Output the (X, Y) coordinate of the center of the cell containing the given text.  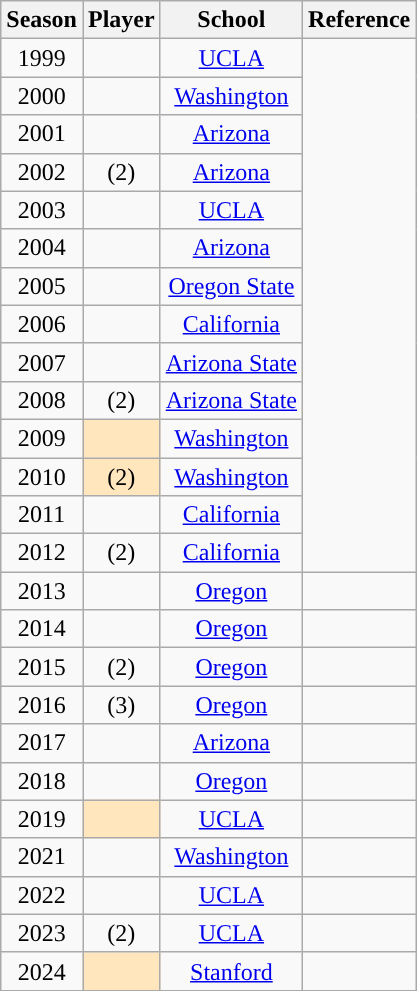
2015 (42, 667)
2003 (42, 210)
2017 (42, 743)
Stanford (231, 971)
2021 (42, 857)
2011 (42, 515)
2012 (42, 553)
2004 (42, 248)
Season (42, 20)
2008 (42, 400)
2016 (42, 705)
2002 (42, 172)
2013 (42, 591)
2014 (42, 629)
2024 (42, 971)
2007 (42, 362)
Reference (360, 20)
(3) (121, 705)
2005 (42, 286)
2009 (42, 438)
1999 (42, 58)
2001 (42, 134)
2019 (42, 819)
2023 (42, 933)
Player (121, 20)
2010 (42, 477)
School (231, 20)
2022 (42, 895)
2000 (42, 96)
Oregon State (231, 286)
2006 (42, 324)
2018 (42, 781)
